Extract the (X, Y) coordinate from the center of the cell holding the provided text.  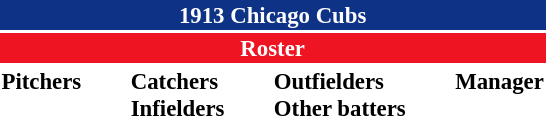
Roster (272, 48)
1913 Chicago Cubs (272, 15)
